Detect which cell encompasses the target text, then output its (x, y) center coordinate. 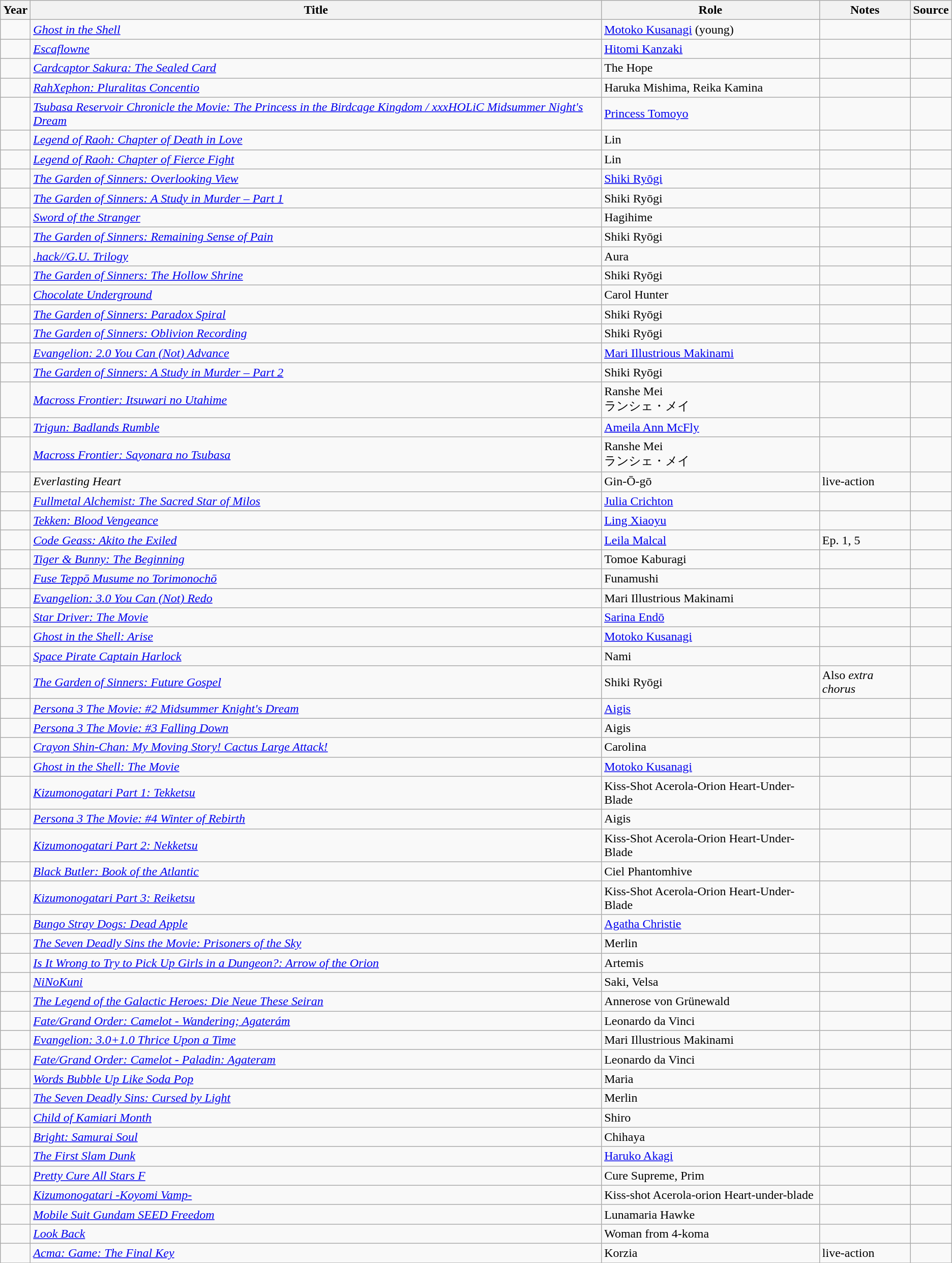
Tomoe Kaburagi (711, 559)
Child of Kamiari Month (316, 1118)
Tekken: Blood Vengeance (316, 520)
Macross Frontier: Itsuwari no Utahime (316, 400)
Also extra chorus (865, 683)
Space Pirate Captain Harlock (316, 656)
Mobile Suit Gundam SEED Freedom (316, 1214)
The First Slam Dunk (316, 1156)
Funamushi (711, 578)
Julia Crichton (711, 501)
Year (15, 10)
Saki, Velsa (711, 982)
Macross Frontier: Sayonara no Tsubasa (316, 455)
Ling Xiaoyu (711, 520)
The Hope (711, 68)
The Garden of Sinners: Future Gospel (316, 683)
Evangelion: 2.0 You Can (Not) Advance (316, 353)
.hack//G.U. Trilogy (316, 256)
Tiger & Bunny: The Beginning (316, 559)
Legend of Raoh: Chapter of Fierce Fight (316, 159)
Lunamaria Hawke (711, 1214)
Chocolate Underground (316, 295)
Black Butler: Book of the Atlantic (316, 871)
Fate/Grand Order: Camelot - Paladin: Agateram (316, 1060)
Gin-Ō-gō (711, 482)
Kizumonogatari Part 2: Nekketsu (316, 845)
Motoko Kusanagi (young) (711, 30)
Artemis (711, 963)
Fuse Teppō Musume no Torimonochō (316, 578)
Title (316, 10)
Carolina (711, 747)
Evangelion: 3.0 You Can (Not) Redo (316, 598)
Kizumonogatari Part 3: Reiketsu (316, 897)
Sword of the Stranger (316, 217)
Fate/Grand Order: Camelot - Wandering; Agaterám (316, 1021)
Haruka Mishima, Reika Kamina (711, 87)
Kizumonogatari Part 1: Tekketsu (316, 792)
Code Geass: Akito the Exiled (316, 540)
Persona 3 The Movie: #2 Midsummer Knight's Dream (316, 709)
The Garden of Sinners: Overlooking View (316, 179)
The Seven Deadly Sins the Movie: Prisoners of the Sky (316, 943)
Korzia (711, 1253)
The Garden of Sinners: The Hollow Shrine (316, 276)
Star Driver: The Movie (316, 618)
The Garden of Sinners: Oblivion Recording (316, 334)
Shiro (711, 1118)
Chihaya (711, 1137)
Fullmetal Alchemist: The Sacred Star of Milos (316, 501)
Cure Supreme, Prim (711, 1176)
Haruko Akagi (711, 1156)
Legend of Raoh: Chapter of Death in Love (316, 140)
Bright: Samurai Soul (316, 1137)
Crayon Shin-Chan: My Moving Story! Cactus Large Attack! (316, 747)
Cardcaptor Sakura: The Sealed Card (316, 68)
The Seven Deadly Sins: Cursed by Light (316, 1098)
Leila Malcal (711, 540)
Ghost in the Shell: The Movie (316, 767)
Escaflowne (316, 49)
Agatha Christie (711, 924)
Pretty Cure All Stars F (316, 1176)
Source (931, 10)
Bungo Stray Dogs: Dead Apple (316, 924)
Princess Tomoyo (711, 114)
Hagihime (711, 217)
Words Bubble Up Like Soda Pop (316, 1079)
Annerose von Grünewald (711, 1002)
Notes (865, 10)
Aura (711, 256)
Ghost in the Shell (316, 30)
Ciel Phantomhive (711, 871)
The Garden of Sinners: A Study in Murder – Part 1 (316, 198)
Ameila Ann McFly (711, 427)
Maria (711, 1079)
Hitomi Kanzaki (711, 49)
NiNoKuni (316, 982)
Tsubasa Reservoir Chronicle the Movie: The Princess in the Birdcage Kingdom / xxxHOLiC Midsummer Night's Dream (316, 114)
Kizumonogatari -Koyomi Vamp- (316, 1195)
The Garden of Sinners: Remaining Sense of Pain (316, 237)
Acma: Game: The Final Key (316, 1253)
The Garden of Sinners: Paradox Spiral (316, 314)
Evangelion: 3.0+1.0 Thrice Upon a Time (316, 1040)
Woman from 4-koma (711, 1233)
Nami (711, 656)
Kiss-shot Acerola-orion Heart-under-blade (711, 1195)
Trigun: Badlands Rumble (316, 427)
Persona 3 The Movie: #3 Falling Down (316, 728)
Sarina Endō (711, 618)
The Legend of the Galactic Heroes: Die Neue These Seiran (316, 1002)
Role (711, 10)
Everlasting Heart (316, 482)
Look Back (316, 1233)
Persona 3 The Movie: #4 Winter of Rebirth (316, 819)
Is It Wrong to Try to Pick Up Girls in a Dungeon?: Arrow of the Orion (316, 963)
Ep. 1, 5 (865, 540)
Carol Hunter (711, 295)
Ghost in the Shell: Arise (316, 637)
RahXephon: Pluralitas Concentio (316, 87)
The Garden of Sinners: A Study in Murder – Part 2 (316, 372)
